From the cell containing the given text, extract its center point as (x, y) coordinate. 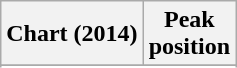
Peakposition (189, 34)
Chart (2014) (72, 34)
